Scan for the cell matching the given text and deliver its (X, Y) coordinate at center. 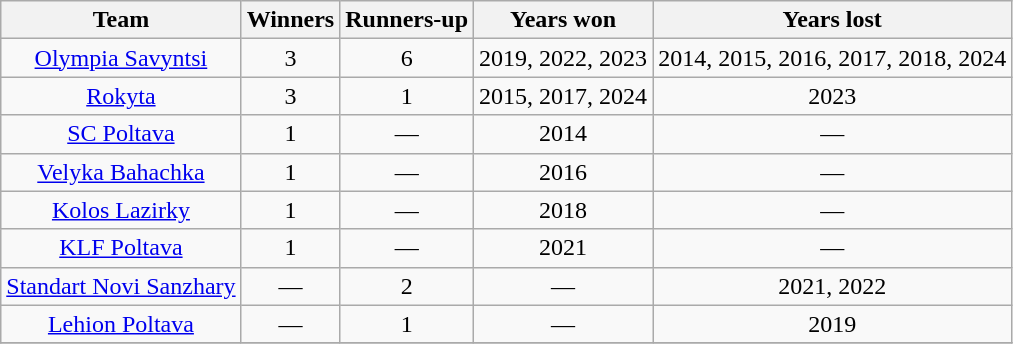
2018 (564, 210)
2016 (564, 172)
2021, 2022 (832, 286)
KLF Poltava (121, 248)
Velyka Bahachka (121, 172)
Years won (564, 20)
Olympia Savyntsi (121, 58)
2023 (832, 96)
2021 (564, 248)
Rokyta (121, 96)
Team (121, 20)
Kolos Lazirky (121, 210)
2019, 2022, 2023 (564, 58)
SC Poltava (121, 134)
2014, 2015, 2016, 2017, 2018, 2024 (832, 58)
2015, 2017, 2024 (564, 96)
Standart Novi Sanzhary (121, 286)
6 (407, 58)
2014 (564, 134)
Years lost (832, 20)
Runners-up (407, 20)
2 (407, 286)
Winners (290, 20)
Lehion Poltava (121, 324)
2019 (832, 324)
